Determine the [X, Y] coordinate at the center of the cell enclosing the given text.  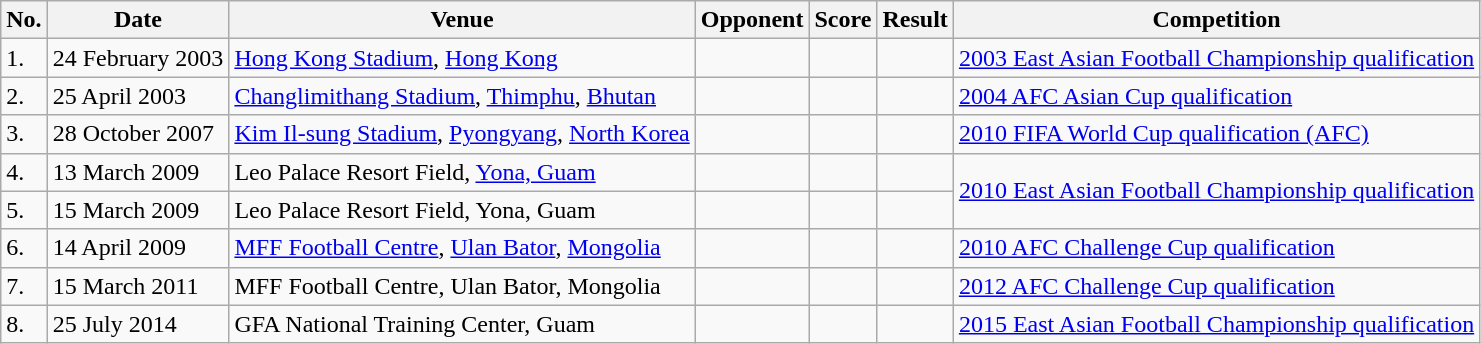
4. [24, 172]
2004 AFC Asian Cup qualification [1216, 96]
3. [24, 134]
Hong Kong Stadium, Hong Kong [462, 58]
28 October 2007 [138, 134]
25 April 2003 [138, 96]
2015 East Asian Football Championship qualification [1216, 324]
5. [24, 210]
24 February 2003 [138, 58]
Result [915, 20]
13 March 2009 [138, 172]
2012 AFC Challenge Cup qualification [1216, 286]
2010 AFC Challenge Cup qualification [1216, 248]
1. [24, 58]
2010 FIFA World Cup qualification (AFC) [1216, 134]
7. [24, 286]
Opponent [752, 20]
15 March 2009 [138, 210]
15 March 2011 [138, 286]
25 July 2014 [138, 324]
Score [843, 20]
Kim Il-sung Stadium, Pyongyang, North Korea [462, 134]
Date [138, 20]
14 April 2009 [138, 248]
2. [24, 96]
No. [24, 20]
8. [24, 324]
6. [24, 248]
Changlimithang Stadium, Thimphu, Bhutan [462, 96]
Venue [462, 20]
2003 East Asian Football Championship qualification [1216, 58]
2010 East Asian Football Championship qualification [1216, 191]
Competition [1216, 20]
GFA National Training Center, Guam [462, 324]
